Extract the (X, Y) coordinate from the center of the cell holding the provided text.  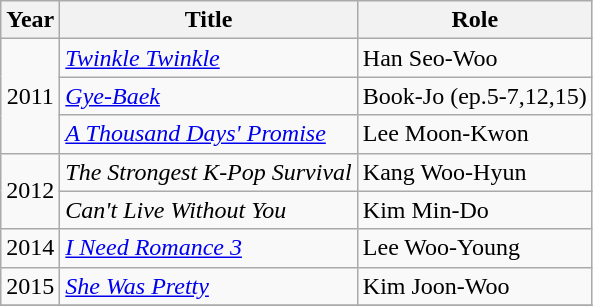
Lee Woo-Young (474, 248)
Kang Woo-Hyun (474, 172)
I Need Romance 3 (208, 248)
Year (30, 20)
Lee Moon-Kwon (474, 134)
Han Seo-Woo (474, 58)
2014 (30, 248)
Book-Jo (ep.5-7,12,15) (474, 96)
Can't Live Without You (208, 210)
Gye-Baek (208, 96)
Role (474, 20)
She Was Pretty (208, 286)
Twinkle Twinkle (208, 58)
2012 (30, 191)
Title (208, 20)
2011 (30, 96)
The Strongest K-Pop Survival (208, 172)
Kim Min-Do (474, 210)
A Thousand Days' Promise (208, 134)
2015 (30, 286)
Kim Joon-Woo (474, 286)
